From the cell containing the given text, extract its center point as [X, Y] coordinate. 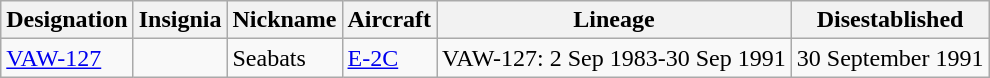
VAW-127 [67, 58]
Seabats [284, 58]
Designation [67, 20]
Insignia [180, 20]
Aircraft [390, 20]
Disestablished [890, 20]
Lineage [614, 20]
VAW-127: 2 Sep 1983-30 Sep 1991 [614, 58]
E-2C [390, 58]
Nickname [284, 20]
30 September 1991 [890, 58]
